Search for the cell housing the specified text and yield its [X, Y] center coordinate. 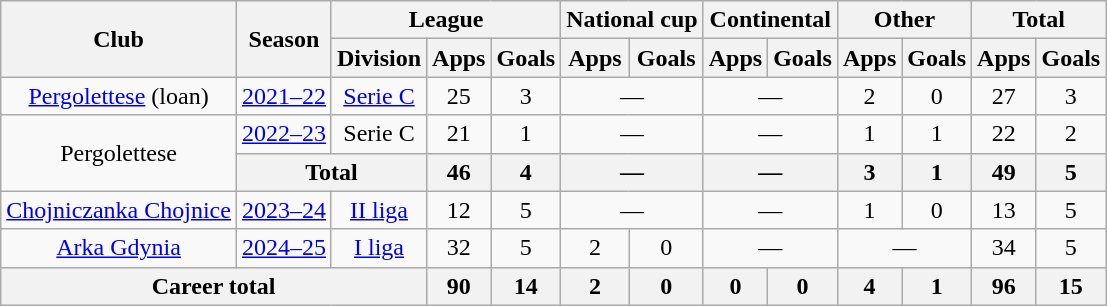
Club [119, 39]
27 [1004, 96]
49 [1004, 172]
90 [459, 286]
34 [1004, 248]
14 [526, 286]
46 [459, 172]
12 [459, 210]
Career total [214, 286]
2023–24 [284, 210]
Pergolettese [119, 153]
II liga [378, 210]
15 [1071, 286]
Season [284, 39]
Continental [770, 20]
25 [459, 96]
96 [1004, 286]
Pergolettese (loan) [119, 96]
2022–23 [284, 134]
2024–25 [284, 248]
Arka Gdynia [119, 248]
2021–22 [284, 96]
21 [459, 134]
Other [904, 20]
Division [378, 58]
32 [459, 248]
22 [1004, 134]
I liga [378, 248]
League [446, 20]
National cup [632, 20]
Chojniczanka Chojnice [119, 210]
13 [1004, 210]
